Search for the cell housing the specified text and yield its [x, y] center coordinate. 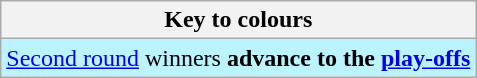
Second round winners advance to the play-offs [238, 58]
Key to colours [238, 20]
